Pinpoint the cell where the given text exists, returning its (X, Y) midpoint coordinate. 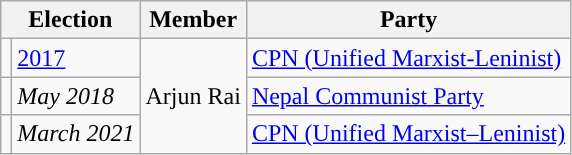
CPN (Unified Marxist-Leninist) (408, 58)
Nepal Communist Party (408, 96)
May 2018 (76, 96)
Party (408, 20)
Election (70, 20)
March 2021 (76, 134)
2017 (76, 58)
Member (193, 20)
CPN (Unified Marxist–Leninist) (408, 134)
Arjun Rai (193, 96)
